Return [X, Y] of the center of cell containing provided text 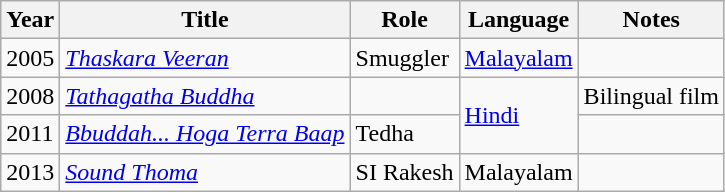
SI Rakesh [404, 172]
Role [404, 20]
Sound Thoma [205, 172]
Year [30, 20]
Title [205, 20]
Smuggler [404, 58]
2011 [30, 134]
Hindi [518, 115]
2013 [30, 172]
Bbuddah... Hoga Terra Baap [205, 134]
Bilingual film [651, 96]
2005 [30, 58]
2008 [30, 96]
Tathagatha Buddha [205, 96]
Tedha [404, 134]
Notes [651, 20]
Language [518, 20]
Thaskara Veeran [205, 58]
